Return [x, y] of the center of cell containing provided text 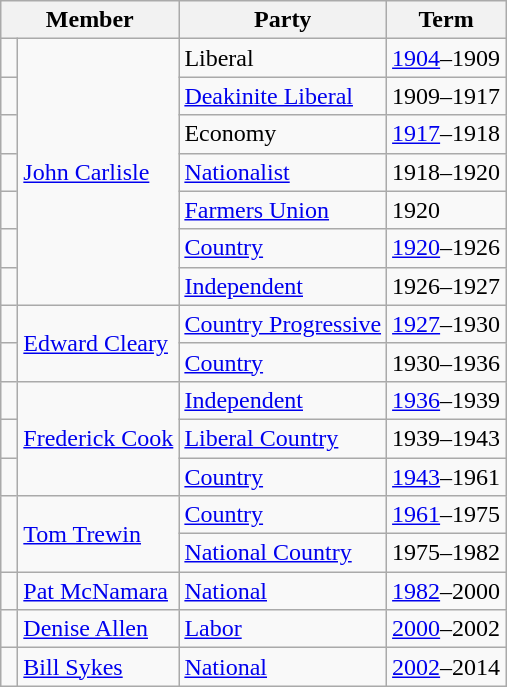
John Carlisle [98, 172]
Term [446, 20]
1920 [446, 210]
Bill Sykes [98, 667]
1975–1982 [446, 553]
Pat McNamara [98, 591]
1936–1939 [446, 400]
Frederick Cook [98, 438]
1982–2000 [446, 591]
1918–1920 [446, 172]
Labor [283, 629]
1917–1918 [446, 134]
1930–1936 [446, 362]
1904–1909 [446, 58]
Country Progressive [283, 324]
Member [90, 20]
Deakinite Liberal [283, 96]
Liberal Country [283, 438]
2000–2002 [446, 629]
Economy [283, 134]
Farmers Union [283, 210]
National Country [283, 553]
1927–1930 [446, 324]
Nationalist [283, 172]
1943–1961 [446, 477]
2002–2014 [446, 667]
1909–1917 [446, 96]
1920–1926 [446, 248]
1961–1975 [446, 515]
Party [283, 20]
Denise Allen [98, 629]
Liberal [283, 58]
Edward Cleary [98, 343]
Tom Trewin [98, 534]
1939–1943 [446, 438]
1926–1927 [446, 286]
